Detect which cell encompasses the target text, then output its (X, Y) center coordinate. 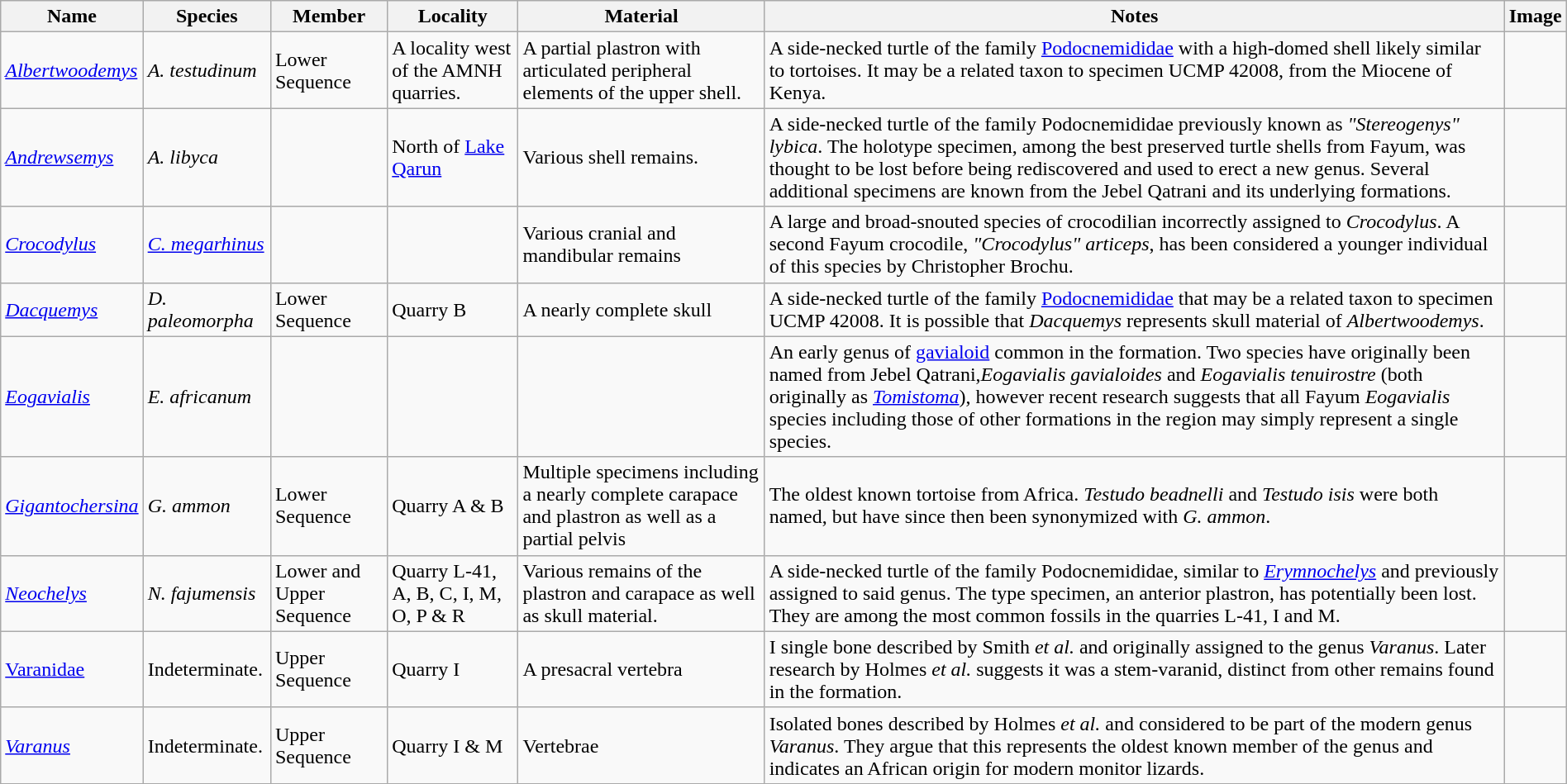
Gigantochersina (72, 506)
The oldest known tortoise from Africa. Testudo beadnelli and Testudo isis were both named, but have since then been synonymized with G. ammon. (1134, 506)
Vertebrae (641, 745)
Species (207, 17)
Locality (453, 17)
Multiple specimens including a nearly complete carapace and plastron as well as a partial pelvis (641, 506)
Quarry A & B (453, 506)
Lower and Upper Sequence (329, 593)
Eogavialis (72, 397)
Neochelys (72, 593)
A locality west of the AMNH quarries. (453, 70)
Material (641, 17)
Various remains of the plastron and carapace as well as skull material. (641, 593)
D. paleomorpha (207, 309)
Various cranial and mandibular remains (641, 245)
Quarry L-41, A, B, C, I, M, O, P & R (453, 593)
Varanidae (72, 669)
Member (329, 17)
G. ammon (207, 506)
Crocodylus (72, 245)
A nearly complete skull (641, 309)
A partial plastron with articulated peripheral elements of the upper shell. (641, 70)
Notes (1134, 17)
A. testudinum (207, 70)
Andrewsemys (72, 157)
E. africanum (207, 397)
A presacral vertebra (641, 669)
Name (72, 17)
Various shell remains. (641, 157)
Image (1536, 17)
A. libyca (207, 157)
North of Lake Qarun (453, 157)
N. fajumensis (207, 593)
Varanus (72, 745)
Quarry B (453, 309)
Albertwoodemys (72, 70)
Quarry I (453, 669)
C. megarhinus (207, 245)
Dacquemys (72, 309)
Quarry I & M (453, 745)
